Scan for the cell matching the given text and deliver its (x, y) coordinate at center. 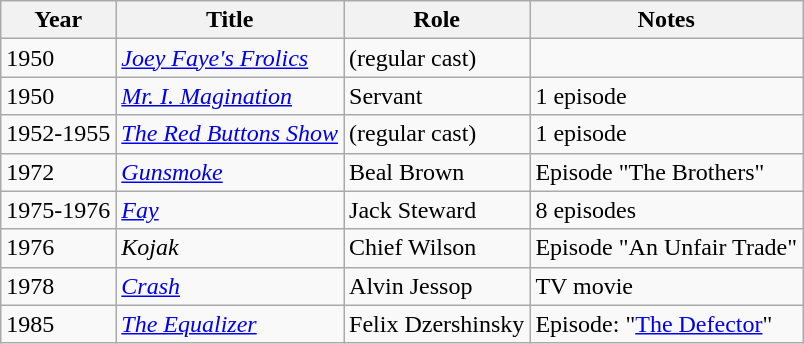
Servant (437, 96)
Gunsmoke (230, 172)
Alvin Jessop (437, 286)
Notes (666, 20)
1975-1976 (58, 210)
Fay (230, 210)
TV movie (666, 286)
1952-1955 (58, 134)
Kojak (230, 248)
1985 (58, 324)
Felix Dzershinsky (437, 324)
Year (58, 20)
1972 (58, 172)
Episode "The Brothers" (666, 172)
Crash (230, 286)
8 episodes (666, 210)
Mr. I. Magination (230, 96)
Beal Brown (437, 172)
The Red Buttons Show (230, 134)
Role (437, 20)
Jack Steward (437, 210)
1976 (58, 248)
Episode "An Unfair Trade" (666, 248)
Episode: "The Defector" (666, 324)
The Equalizer (230, 324)
Title (230, 20)
Chief Wilson (437, 248)
1978 (58, 286)
Joey Faye's Frolics (230, 58)
